Search for the cell housing the specified text and yield its (x, y) center coordinate. 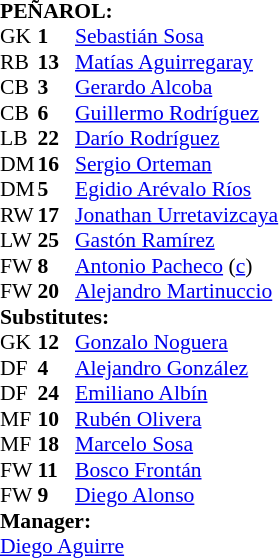
20 (57, 291)
LW (19, 241)
1 (57, 37)
22 (57, 139)
Matías Aguirregaray (176, 62)
Gastón Ramírez (176, 241)
11 (57, 470)
Antonio Pacheco (c) (176, 266)
RB (19, 62)
4 (57, 368)
6 (57, 113)
5 (57, 189)
Gonzalo Noguera (176, 343)
Guillermo Rodríguez (176, 113)
9 (57, 495)
13 (57, 62)
Darío Rodríguez (176, 139)
12 (57, 343)
Gerardo Alcoba (176, 87)
8 (57, 266)
RW (19, 215)
Emiliano Albín (176, 393)
Alejandro Martinuccio (176, 291)
10 (57, 419)
Egidio Arévalo Ríos (176, 189)
16 (57, 164)
Diego Alonso (176, 495)
24 (57, 393)
Bosco Frontán (176, 470)
Sergio Orteman (176, 164)
Marcelo Sosa (176, 445)
17 (57, 215)
25 (57, 241)
Jonathan Urretavizcaya (176, 215)
Alejandro González (176, 368)
Manager: (139, 521)
Rubén Olivera (176, 419)
Substitutes: (139, 317)
18 (57, 445)
LB (19, 139)
Sebastián Sosa (176, 37)
3 (57, 87)
